From the cell containing the given text, extract its center point as [x, y] coordinate. 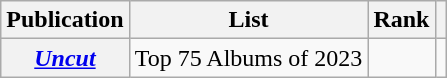
Rank [402, 20]
List [248, 20]
Uncut [65, 58]
Publication [65, 20]
Top 75 Albums of 2023 [248, 58]
